Provide the [x, y] coordinate of the cell's center where the given text is located.  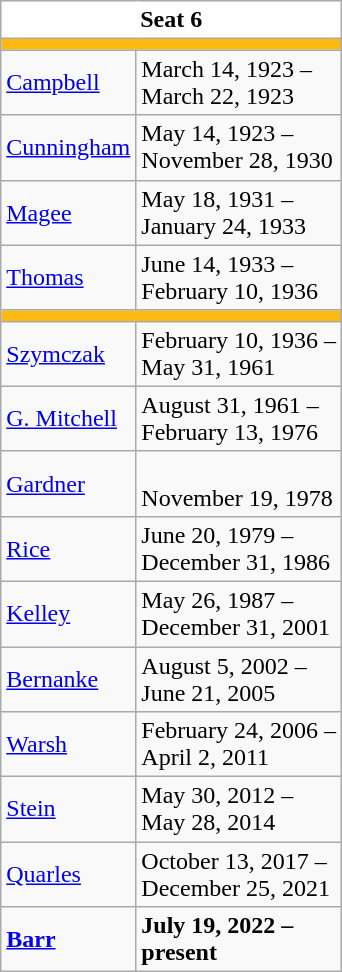
Kelley [68, 614]
G. Mitchell [68, 418]
February 24, 2006 –April 2, 2011 [239, 744]
Seat 6 [172, 20]
March 14, 1923 –March 22, 1923 [239, 82]
Campbell [68, 82]
Cunningham [68, 148]
Magee [68, 212]
November 19, 1978 [239, 484]
Gardner [68, 484]
May 26, 1987 –December 31, 2001 [239, 614]
October 13, 2017 –December 25, 2021 [239, 874]
Szymczak [68, 354]
Quarles [68, 874]
August 5, 2002 –June 21, 2005 [239, 678]
May 30, 2012 –May 28, 2014 [239, 810]
February 10, 1936 –May 31, 1961 [239, 354]
May 18, 1931 –January 24, 1933 [239, 212]
Warsh [68, 744]
July 19, 2022 –present [239, 940]
May 14, 1923 –November 28, 1930 [239, 148]
Rice [68, 548]
August 31, 1961 –February 13, 1976 [239, 418]
June 20, 1979 –December 31, 1986 [239, 548]
Bernanke [68, 678]
Thomas [68, 278]
Stein [68, 810]
Barr [68, 940]
June 14, 1933 –February 10, 1936 [239, 278]
